Determine the [X, Y] coordinate at the center of the cell enclosing the given text.  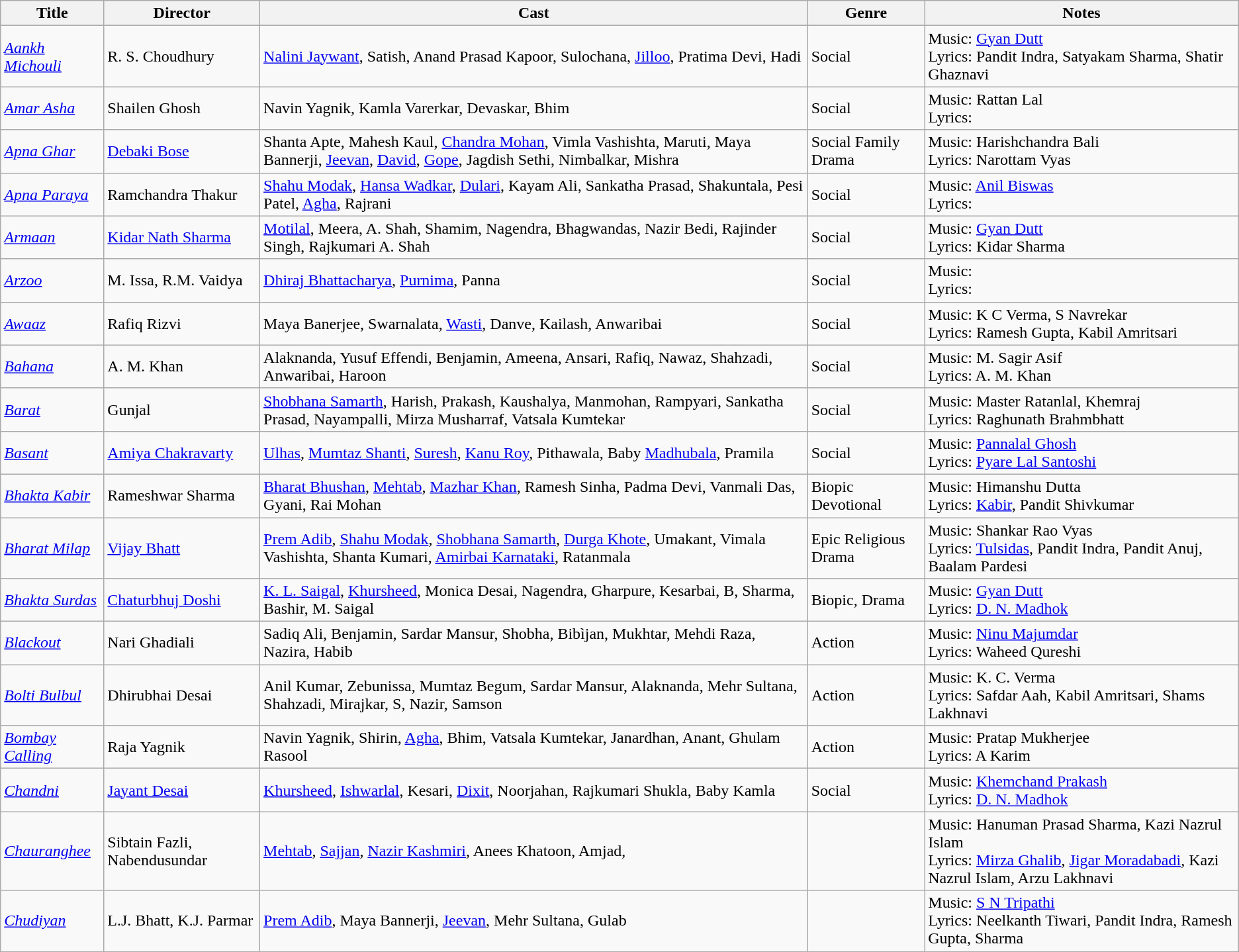
Music: Gyan DuttLyrics: Kidar Sharma [1081, 237]
Amar Asha [52, 109]
Raja Yagnik [182, 747]
Sibtain Fazli, Nabendusundar [182, 851]
Cast [534, 13]
Music: Gyan DuttLyrics: Pandit Indra, Satyakam Sharma, Shatir Ghaznavi [1081, 56]
Chauranghee [52, 851]
Bolti Bulbul [52, 695]
Alaknanda, Yusuf Effendi, Benjamin, Ameena, Ansari, Rafiq, Nawaz, Shahzadi, Anwaribai, Haroon [534, 367]
Vijay Bhatt [182, 548]
R. S. Choudhury [182, 56]
Biopic, Drama [866, 600]
Maya Banerjee, Swarnalata, Wasti, Danve, Kailash, Anwaribai [534, 323]
Social Family Drama [866, 151]
Shobhana Samarth, Harish, Prakash, Kaushalya, Manmohan, Rampyari, Sankatha Prasad, Nayampalli, Mirza Musharraf, Vatsala Kumtekar [534, 409]
Anil Kumar, Zebunissa, Mumtaz Begum, Sardar Mansur, Alaknanda, Mehr Sultana, Shahzadi, Mirajkar, S, Nazir, Samson [534, 695]
Shanta Apte, Mahesh Kaul, Chandra Mohan, Vimla Vashishta, Maruti, Maya Bannerji, Jeevan, David, Gope, Jagdish Sethi, Nimbalkar, Mishra [534, 151]
Mehtab, Sajjan, Nazir Kashmiri, Anees Khatoon, Amjad, [534, 851]
Apna Paraya [52, 195]
Music: Hanuman Prasad Sharma, Kazi Nazrul IslamLyrics: Mirza Ghalib, Jigar Moradabadi, Kazi Nazrul Islam, Arzu Lakhnavi [1081, 851]
Basant [52, 453]
Apna Ghar [52, 151]
Music: Gyan DuttLyrics: D. N. Madhok [1081, 600]
Prem Adib, Shahu Modak, Shobhana Samarth, Durga Khote, Umakant, Vimala Vashishta, Shanta Kumari, Amirbai Karnataki, Ratanmala [534, 548]
Music: Lyrics: [1081, 281]
Bhakta Kabir [52, 495]
Rameshwar Sharma [182, 495]
Shahu Modak, Hansa Wadkar, Dulari, Kayam Ali, Sankatha Prasad, Shakuntala, Pesi Patel, Agha, Rajrani [534, 195]
Chaturbhuj Doshi [182, 600]
Motilal, Meera, A. Shah, Shamim, Nagendra, Bhagwandas, Nazir Bedi, Rajinder Singh, Rajkumari A. Shah [534, 237]
Navin Yagnik, Kamla Varerkar, Devaskar, Bhim [534, 109]
Kidar Nath Sharma [182, 237]
Bahana [52, 367]
Music: Himanshu DuttaLyrics: Kabir, Pandit Shivkumar [1081, 495]
K. L. Saigal, Khursheed, Monica Desai, Nagendra, Gharpure, Kesarbai, B, Sharma, Bashir, M. Saigal [534, 600]
Music: Pratap MukherjeeLyrics: A Karim [1081, 747]
Director [182, 13]
Ramchandra Thakur [182, 195]
Nalini Jaywant, Satish, Anand Prasad Kapoor, Sulochana, Jilloo, Pratima Devi, Hadi [534, 56]
Bharat Bhushan, Mehtab, Mazhar Khan, Ramesh Sinha, Padma Devi, Vanmali Das, Gyani, Rai Mohan [534, 495]
Chandni [52, 790]
Gunjal [182, 409]
Epic Religious Drama [866, 548]
Music: M. Sagir AsifLyrics: A. M. Khan [1081, 367]
Title [52, 13]
Jayant Desai [182, 790]
Armaan [52, 237]
Music: Harishchandra BaliLyrics: Narottam Vyas [1081, 151]
Ulhas, Mumtaz Shanti, Suresh, Kanu Roy, Pithawala, Baby Madhubala, Pramila [534, 453]
Debaki Bose [182, 151]
Bharat Milap [52, 548]
Barat [52, 409]
Khursheed, Ishwarlal, Kesari, Dixit, Noorjahan, Rajkumari Shukla, Baby Kamla [534, 790]
Prem Adib, Maya Bannerji, Jeevan, Mehr Sultana, Gulab [534, 921]
Bombay Calling [52, 747]
Bhakta Surdas [52, 600]
Music: Khemchand PrakashLyrics: D. N. Madhok [1081, 790]
Aankh Michouli [52, 56]
Dhiraj Bhattacharya, Purnima, Panna [534, 281]
Awaaz [52, 323]
Music: K C Verma, S NavrekarLyrics: Ramesh Gupta, Kabil Amritsari [1081, 323]
Music: Shankar Rao VyasLyrics: Tulsidas, Pandit Indra, Pandit Anuj, Baalam Pardesi [1081, 548]
Music: Ninu MajumdarLyrics: Waheed Qureshi [1081, 643]
Biopic Devotional [866, 495]
Music: K. C. VermaLyrics: Safdar Aah, Kabil Amritsari, Shams Lakhnavi [1081, 695]
Rafiq Rizvi [182, 323]
Chudiyan [52, 921]
L.J. Bhatt, K.J. Parmar [182, 921]
Music: Rattan LalLyrics: [1081, 109]
Amiya Chakravarty [182, 453]
Nari Ghadiali [182, 643]
M. Issa, R.M. Vaidya [182, 281]
Notes [1081, 13]
Arzoo [52, 281]
Music: S N TripathiLyrics: Neelkanth Tiwari, Pandit Indra, Ramesh Gupta, Sharma [1081, 921]
Blackout [52, 643]
Shailen Ghosh [182, 109]
Music: Anil BiswasLyrics: [1081, 195]
Dhirubhai Desai [182, 695]
Genre [866, 13]
A. M. Khan [182, 367]
Music: Pannalal GhoshLyrics: Pyare Lal Santoshi [1081, 453]
Sadiq Ali, Benjamin, Sardar Mansur, Shobha, Bibìjan, Mukhtar, Mehdi Raza, Nazira, Habib [534, 643]
Music: Master Ratanlal, KhemrajLyrics: Raghunath Brahmbhatt [1081, 409]
Navin Yagnik, Shirin, Agha, Bhim, Vatsala Kumtekar, Janardhan, Anant, Ghulam Rasool [534, 747]
